Pinpoint the cell where the given text exists, returning its [x, y] midpoint coordinate. 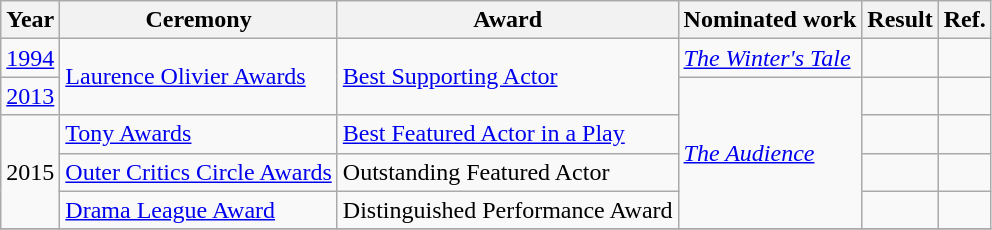
The Audience [770, 153]
Year [30, 20]
Outstanding Featured Actor [508, 172]
Best Featured Actor in a Play [508, 134]
Distinguished Performance Award [508, 210]
1994 [30, 58]
Drama League Award [198, 210]
2015 [30, 172]
The Winter's Tale [770, 58]
Ceremony [198, 20]
Result [900, 20]
Best Supporting Actor [508, 77]
Nominated work [770, 20]
Award [508, 20]
Ref. [964, 20]
2013 [30, 96]
Outer Critics Circle Awards [198, 172]
Laurence Olivier Awards [198, 77]
Tony Awards [198, 134]
